Scan for the cell matching the given text and deliver its (X, Y) coordinate at center. 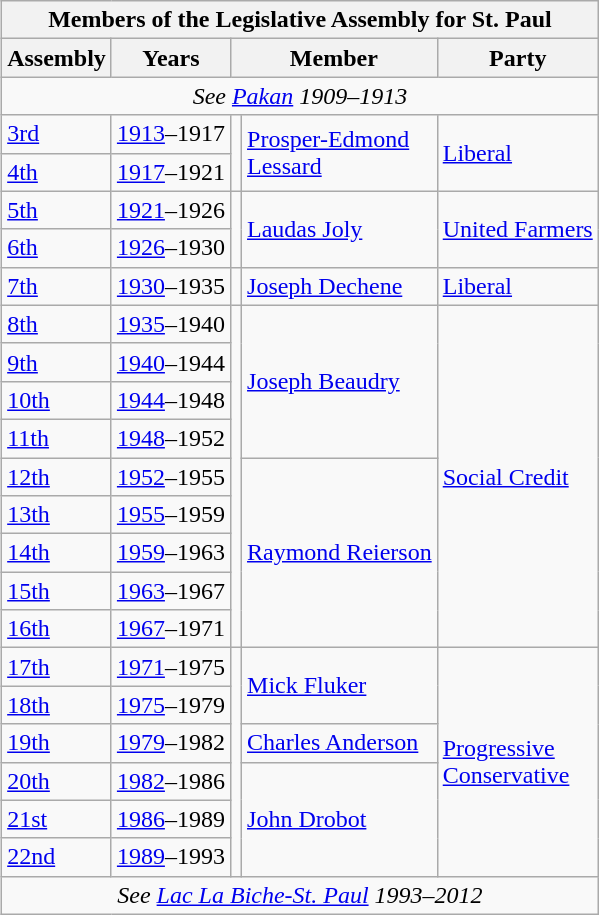
21st (57, 819)
1948–1952 (170, 438)
15th (57, 591)
1989–1993 (170, 857)
1944–1948 (170, 400)
1921–1926 (170, 210)
Party (518, 58)
Laudas Joly (340, 229)
Members of the Legislative Assembly for St. Paul (300, 20)
1971–1975 (170, 667)
Assembly (57, 58)
Prosper-EdmondLessard (340, 153)
1959–1963 (170, 553)
Joseph Beaudry (340, 381)
1913–1917 (170, 134)
10th (57, 400)
Member (334, 58)
1935–1940 (170, 324)
14th (57, 553)
1979–1982 (170, 743)
Raymond Reierson (340, 553)
22nd (57, 857)
11th (57, 438)
See Lac La Biche-St. Paul 1993–2012 (300, 895)
Social Credit (518, 476)
1963–1967 (170, 591)
1930–1935 (170, 286)
6th (57, 248)
3rd (57, 134)
ProgressiveConservative (518, 762)
Years (170, 58)
John Drobot (340, 819)
1940–1944 (170, 362)
12th (57, 477)
19th (57, 743)
Charles Anderson (340, 743)
13th (57, 515)
8th (57, 324)
20th (57, 781)
9th (57, 362)
1982–1986 (170, 781)
17th (57, 667)
1986–1989 (170, 819)
Joseph Dechene (340, 286)
1952–1955 (170, 477)
7th (57, 286)
1955–1959 (170, 515)
4th (57, 172)
1926–1930 (170, 248)
1975–1979 (170, 705)
16th (57, 629)
1967–1971 (170, 629)
See Pakan 1909–1913 (300, 96)
5th (57, 210)
1917–1921 (170, 172)
Mick Fluker (340, 686)
United Farmers (518, 229)
18th (57, 705)
